Determine the (x, y) coordinate at the center of the cell enclosing the given text.  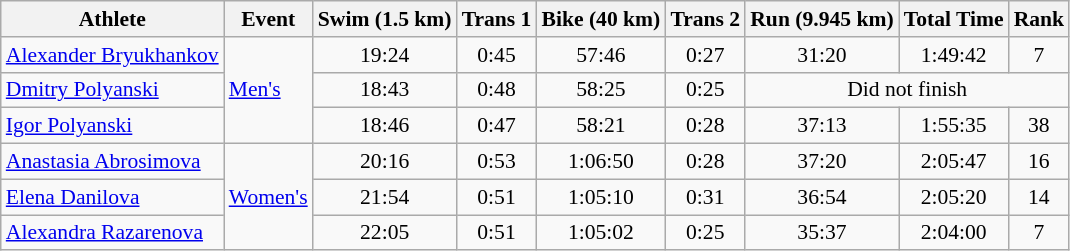
0:31 (705, 197)
Bike (40 km) (600, 19)
58:25 (600, 90)
Anastasia Abrosimova (112, 162)
Rank (1040, 19)
Alexandra Razarenova (112, 233)
36:54 (822, 197)
Total Time (954, 19)
Did not finish (907, 90)
37:13 (822, 126)
1:05:02 (600, 233)
Event (268, 19)
1:06:50 (600, 162)
14 (1040, 197)
Run (9.945 km) (822, 19)
37:20 (822, 162)
2:04:00 (954, 233)
Igor Polyanski (112, 126)
Women's (268, 198)
18:43 (385, 90)
1:55:35 (954, 126)
35:37 (822, 233)
21:54 (385, 197)
31:20 (822, 55)
Trans 2 (705, 19)
0:47 (497, 126)
0:48 (497, 90)
16 (1040, 162)
Alexander Bryukhankov (112, 55)
Swim (1.5 km) (385, 19)
20:16 (385, 162)
22:05 (385, 233)
58:21 (600, 126)
19:24 (385, 55)
18:46 (385, 126)
Men's (268, 90)
0:45 (497, 55)
2:05:47 (954, 162)
0:27 (705, 55)
1:49:42 (954, 55)
Athlete (112, 19)
2:05:20 (954, 197)
0:53 (497, 162)
57:46 (600, 55)
1:05:10 (600, 197)
38 (1040, 126)
Dmitry Polyanski (112, 90)
Trans 1 (497, 19)
Elena Danilova (112, 197)
